Scan for the cell matching the given text and deliver its [x, y] coordinate at center. 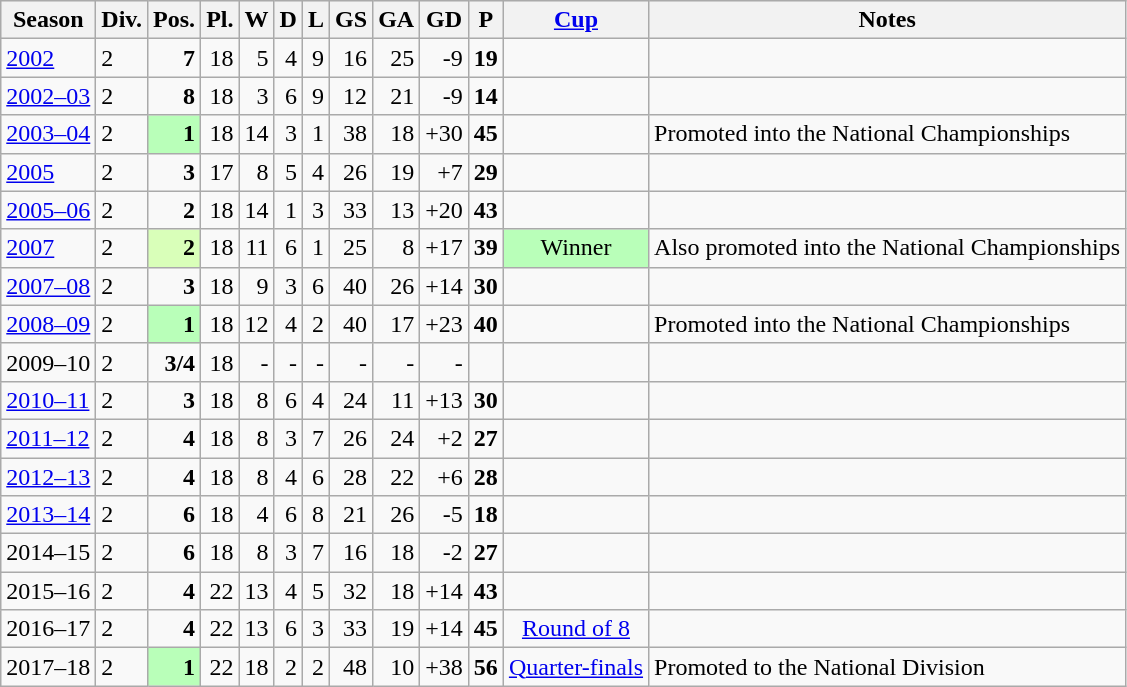
Season [48, 20]
29 [486, 172]
D [288, 20]
48 [352, 667]
GD [444, 20]
+20 [444, 210]
2011–12 [48, 438]
2017–18 [48, 667]
2013–14 [48, 515]
2005 [48, 172]
2012–13 [48, 477]
Pos. [174, 20]
Round of 8 [576, 629]
Cup [576, 20]
+17 [444, 248]
10 [396, 667]
L [316, 20]
GS [352, 20]
-5 [444, 515]
+23 [444, 324]
39 [486, 248]
2007–08 [48, 286]
3/4 [174, 362]
+6 [444, 477]
Quarter-finals [576, 667]
2007 [48, 248]
2002 [48, 58]
+7 [444, 172]
Also promoted into the National Championships [888, 248]
P [486, 20]
+30 [444, 134]
2010–11 [48, 400]
GA [396, 20]
38 [352, 134]
Pl. [220, 20]
2002–03 [48, 96]
Div. [122, 20]
+2 [444, 438]
2008–09 [48, 324]
Notes [888, 20]
Promoted to the National Division [888, 667]
2005–06 [48, 210]
2015–16 [48, 591]
+38 [444, 667]
+13 [444, 400]
-2 [444, 553]
2009–10 [48, 362]
2003–04 [48, 134]
2014–15 [48, 553]
W [256, 20]
2016–17 [48, 629]
56 [486, 667]
Winner [576, 248]
32 [352, 591]
